Determine the (X, Y) coordinate at the center of the cell enclosing the given text.  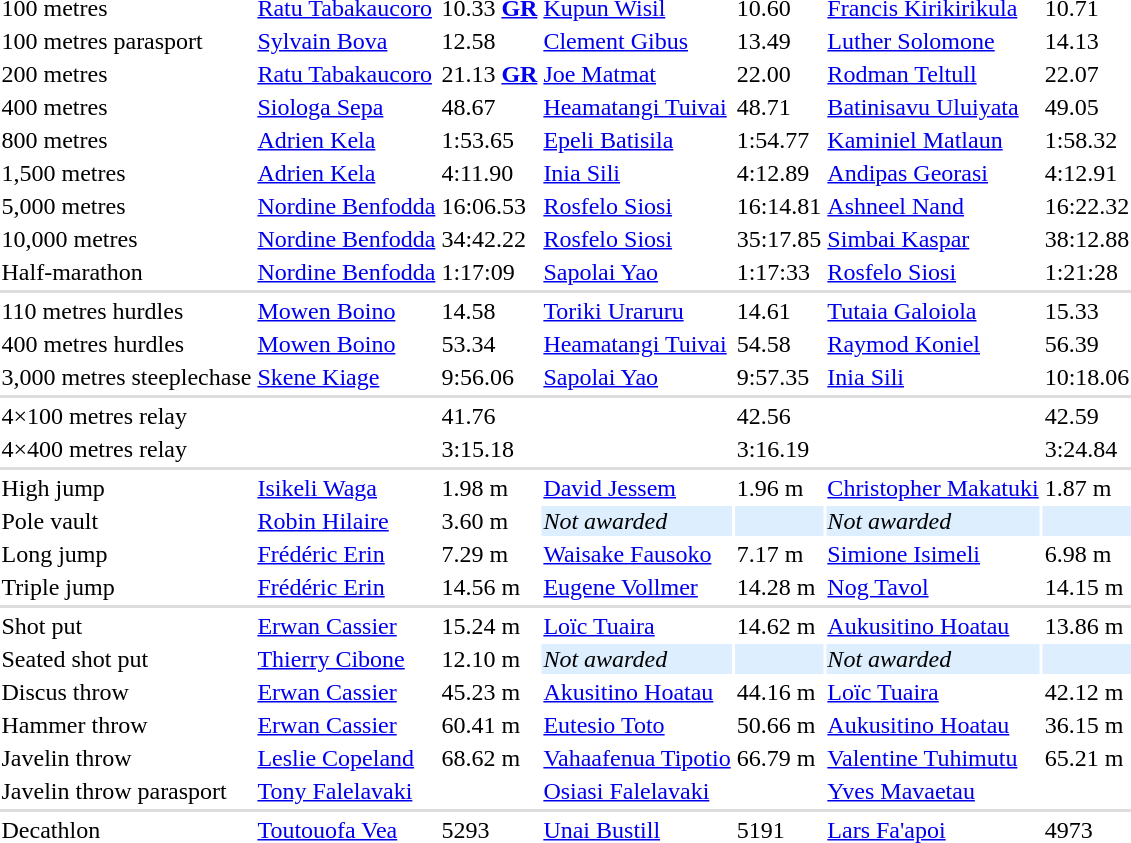
65.21 m (1087, 758)
4:12.91 (1087, 173)
41.76 (490, 416)
Tutaia Galoiola (933, 311)
Osiasi Falelavaki (637, 791)
35:17.85 (779, 239)
1:21:28 (1087, 272)
38:12.88 (1087, 239)
Isikeli Waga (346, 488)
7.29 m (490, 554)
66.79 m (779, 758)
10,000 metres (126, 239)
Discus throw (126, 692)
48.67 (490, 107)
High jump (126, 488)
7.17 m (779, 554)
Raymod Koniel (933, 344)
Siologa Sepa (346, 107)
Robin Hilaire (346, 521)
21.13 GR (490, 74)
Yves Mavaetau (933, 791)
10:18.06 (1087, 377)
Javelin throw parasport (126, 791)
42.56 (779, 416)
53.34 (490, 344)
110 metres hurdles (126, 311)
Ratu Tabakaucoro (346, 74)
1.87 m (1087, 488)
Toriki Uraruru (637, 311)
34:42.22 (490, 239)
Ashneel Nand (933, 206)
Tony Falelavaki (346, 791)
1:54.77 (779, 140)
Eugene Vollmer (637, 587)
Batinisavu Uluiyata (933, 107)
400 metres (126, 107)
Waisake Fausoko (637, 554)
14.28 m (779, 587)
Epeli Batisila (637, 140)
36.15 m (1087, 725)
David Jessem (637, 488)
60.41 m (490, 725)
4×100 metres relay (126, 416)
Joe Matmat (637, 74)
Eutesio Toto (637, 725)
200 metres (126, 74)
6.98 m (1087, 554)
3,000 metres steeplechase (126, 377)
1.96 m (779, 488)
Triple jump (126, 587)
12.10 m (490, 659)
16:06.53 (490, 206)
12.58 (490, 41)
9:56.06 (490, 377)
16:14.81 (779, 206)
44.16 m (779, 692)
13.49 (779, 41)
42.12 m (1087, 692)
4:11.90 (490, 173)
Kaminiel Matlaun (933, 140)
Valentine Tuhimutu (933, 758)
Javelin throw (126, 758)
Andipas Georasi (933, 173)
48.71 (779, 107)
Rodman Teltull (933, 74)
3.60 m (490, 521)
3:24.84 (1087, 449)
14.13 (1087, 41)
Pole vault (126, 521)
3:16.19 (779, 449)
14.58 (490, 311)
Seated shot put (126, 659)
Simbai Kaspar (933, 239)
Leslie Copeland (346, 758)
Sylvain Bova (346, 41)
14.15 m (1087, 587)
1:58.32 (1087, 140)
4:12.89 (779, 173)
1:17:09 (490, 272)
5,000 metres (126, 206)
Simione Isimeli (933, 554)
4×400 metres relay (126, 449)
14.62 m (779, 626)
1:17:33 (779, 272)
Long jump (126, 554)
Akusitino Hoatau (637, 692)
50.66 m (779, 725)
3:15.18 (490, 449)
Nog Tavol (933, 587)
13.86 m (1087, 626)
22.00 (779, 74)
22.07 (1087, 74)
Shot put (126, 626)
1.98 m (490, 488)
100 metres parasport (126, 41)
Vahaafenua Tipotio (637, 758)
15.33 (1087, 311)
49.05 (1087, 107)
15.24 m (490, 626)
68.62 m (490, 758)
800 metres (126, 140)
Hammer throw (126, 725)
54.58 (779, 344)
Skene Kiage (346, 377)
1,500 metres (126, 173)
400 metres hurdles (126, 344)
Half-marathon (126, 272)
16:22.32 (1087, 206)
14.56 m (490, 587)
9:57.35 (779, 377)
42.59 (1087, 416)
14.61 (779, 311)
Clement Gibus (637, 41)
Christopher Makatuki (933, 488)
56.39 (1087, 344)
Luther Solomone (933, 41)
45.23 m (490, 692)
1:53.65 (490, 140)
Thierry Cibone (346, 659)
